Scan for the cell matching the given text and deliver its [X, Y] coordinate at center. 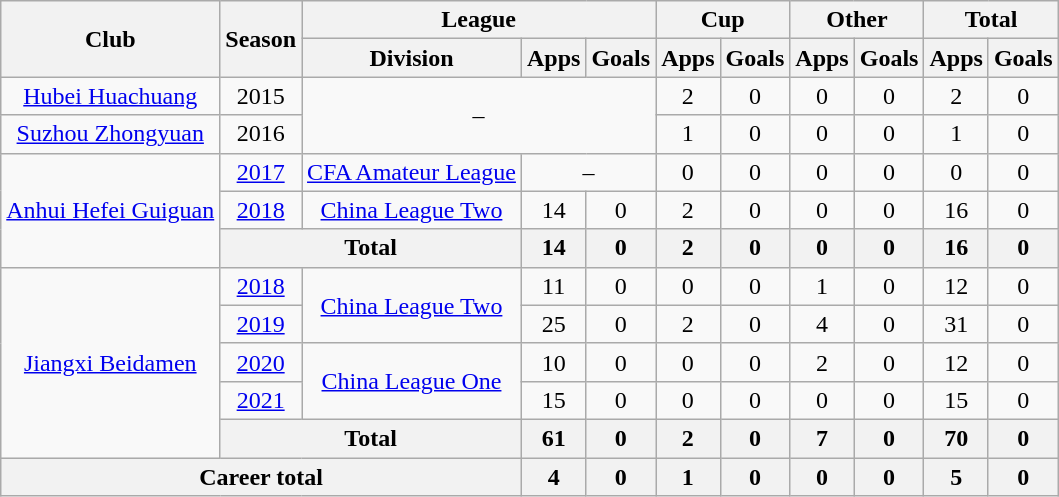
Other [857, 20]
2016 [261, 134]
Career total [262, 477]
Suzhou Zhongyuan [110, 134]
31 [956, 324]
Season [261, 39]
25 [553, 324]
Division [412, 58]
2015 [261, 96]
Hubei Huachuang [110, 96]
10 [553, 362]
League [479, 20]
70 [956, 438]
China League One [412, 381]
2017 [261, 172]
11 [553, 286]
2019 [261, 324]
Jiangxi Beidamen [110, 362]
Cup [723, 20]
CFA Amateur League [412, 172]
5 [956, 477]
2021 [261, 400]
61 [553, 438]
7 [822, 438]
2020 [261, 362]
Club [110, 39]
Anhui Hefei Guiguan [110, 210]
